Scan for the cell matching the given text and deliver its [x, y] coordinate at center. 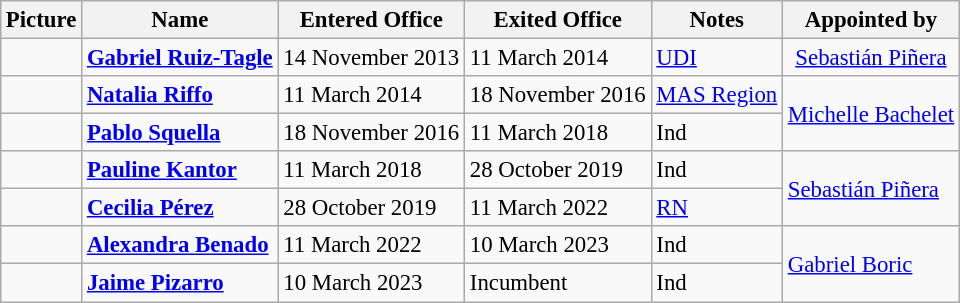
Cecilia Pérez [180, 208]
Incumbent [558, 283]
Appointed by [870, 20]
Natalia Riffo [180, 95]
Michelle Bachelet [870, 114]
Jaime Pizarro [180, 283]
14 November 2013 [371, 58]
UDI [716, 58]
Alexandra Benado [180, 245]
Exited Office [558, 20]
Name [180, 20]
Pauline Kantor [180, 170]
Gabriel Ruiz-Tagle [180, 58]
MAS Region [716, 95]
Picture [42, 20]
Pablo Squella [180, 133]
RN [716, 208]
Gabriel Boric [870, 264]
Notes [716, 20]
Entered Office [371, 20]
